For the text-containing cell, return its midpoint in [X, Y] coordinate format. 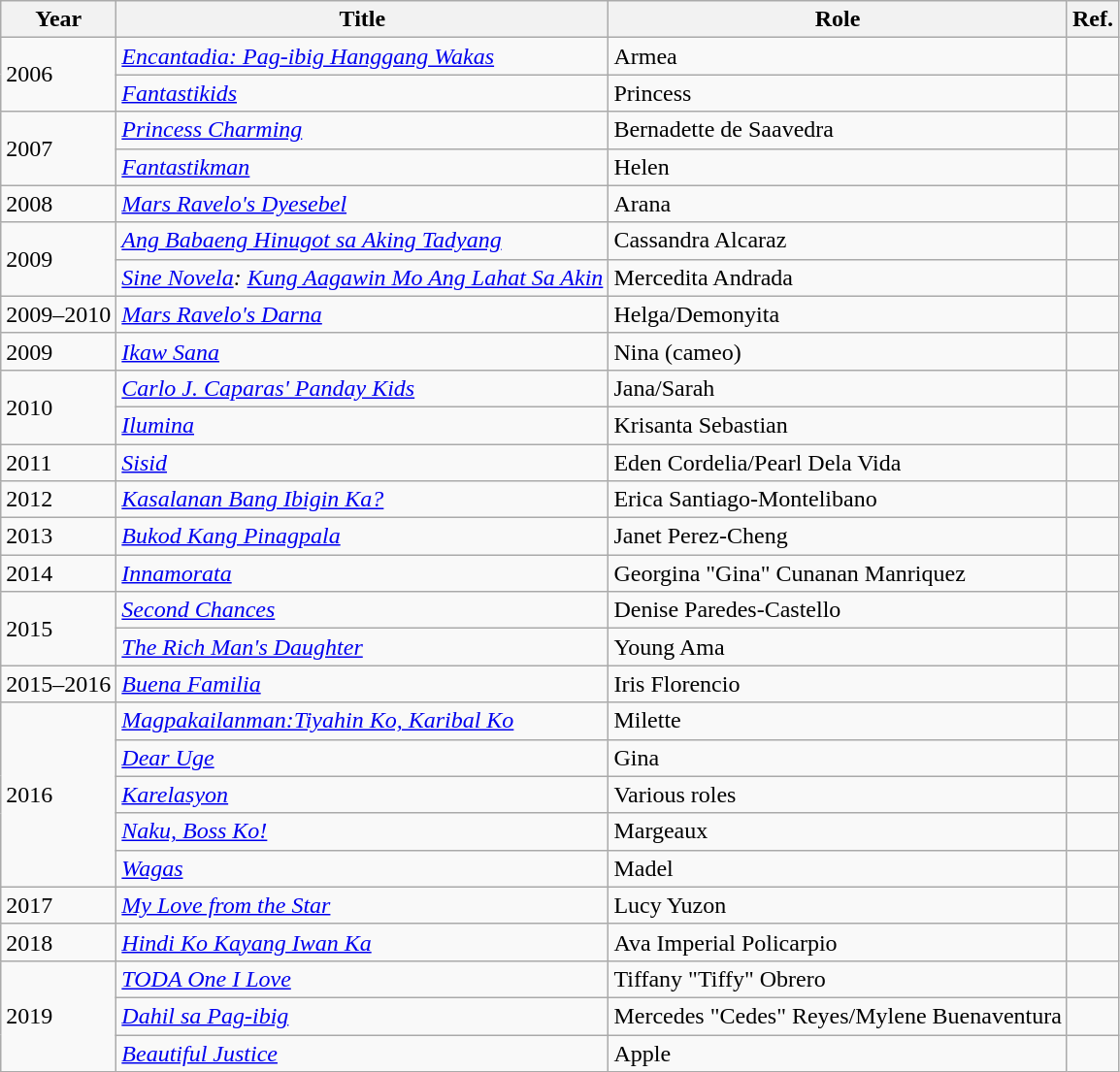
Bukod Kang Pinagpala [363, 536]
Apple [838, 1053]
2019 [58, 1016]
Title [363, 19]
2017 [58, 905]
Helga/Demonyita [838, 314]
Janet Perez-Cheng [838, 536]
Princess Charming [363, 130]
Bernadette de Saavedra [838, 130]
Iris Florencio [838, 684]
Mercedita Andrada [838, 277]
2006 [58, 75]
Magpakailanman:Tiyahin Ko, Karibal Ko [363, 721]
Ref. [1093, 19]
Mars Ravelo's Darna [363, 314]
Dahil sa Pag-ibig [363, 1016]
Milette [838, 721]
Wagas [363, 868]
Denise Paredes-Castello [838, 610]
2013 [58, 536]
2015–2016 [58, 684]
Various roles [838, 795]
Carlo J. Caparas' Panday Kids [363, 388]
2007 [58, 148]
Arana [838, 204]
Young Ama [838, 647]
Cassandra Alcaraz [838, 241]
Role [838, 19]
Ang Babaeng Hinugot sa Aking Tadyang [363, 241]
Krisanta Sebastian [838, 425]
2011 [58, 463]
Princess [838, 93]
2012 [58, 500]
Ikaw Sana [363, 351]
Mars Ravelo's Dyesebel [363, 204]
2015 [58, 629]
Georgina "Gina" Cunanan Manriquez [838, 573]
2018 [58, 942]
Naku, Boss Ko! [363, 831]
Year [58, 19]
Ava Imperial Policarpio [838, 942]
Dear Uge [363, 758]
Eden Cordelia/Pearl Dela Vida [838, 463]
Margeaux [838, 831]
Sisid [363, 463]
Mercedes "Cedes" Reyes/Mylene Buenaventura [838, 1016]
Fantastikman [363, 167]
Fantastikids [363, 93]
Innamorata [363, 573]
Jana/Sarah [838, 388]
Madel [838, 868]
Sine Novela: Kung Aagawin Mo Ang Lahat Sa Akin [363, 277]
Buena Familia [363, 684]
Beautiful Justice [363, 1053]
Karelasyon [363, 795]
Tiffany "Tiffy" Obrero [838, 979]
2008 [58, 204]
Encantadia: Pag-ibig Hanggang Wakas [363, 56]
Second Chances [363, 610]
Helen [838, 167]
The Rich Man's Daughter [363, 647]
Erica Santiago-Montelibano [838, 500]
Lucy Yuzon [838, 905]
Nina (cameo) [838, 351]
TODA One I Love [363, 979]
2010 [58, 406]
My Love from the Star [363, 905]
Gina [838, 758]
Armea [838, 56]
2009–2010 [58, 314]
Kasalanan Bang Ibigin Ka? [363, 500]
2016 [58, 795]
2014 [58, 573]
Hindi Ko Kayang Iwan Ka [363, 942]
Ilumina [363, 425]
